Identify which cell holds the provided text, then report its [X, Y] central coordinate. 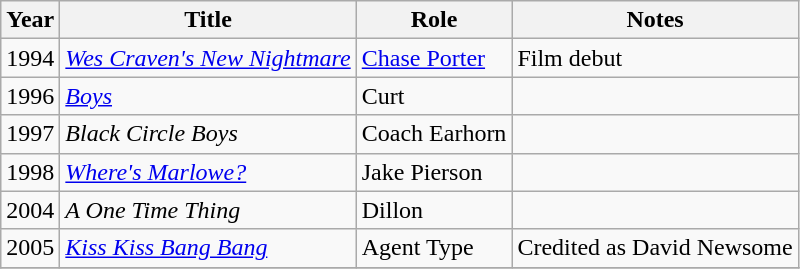
Credited as David Newsome [655, 248]
Curt [434, 96]
1996 [30, 96]
Where's Marlowe? [208, 172]
Year [30, 20]
Notes [655, 20]
Kiss Kiss Bang Bang [208, 248]
Dillon [434, 210]
1997 [30, 134]
2005 [30, 248]
Role [434, 20]
1994 [30, 58]
1998 [30, 172]
Chase Porter [434, 58]
Boys [208, 96]
Wes Craven's New Nightmare [208, 58]
Film debut [655, 58]
Coach Earhorn [434, 134]
A One Time Thing [208, 210]
2004 [30, 210]
Black Circle Boys [208, 134]
Title [208, 20]
Agent Type [434, 248]
Jake Pierson [434, 172]
